Output the (X, Y) coordinate of the center of the cell containing the given text.  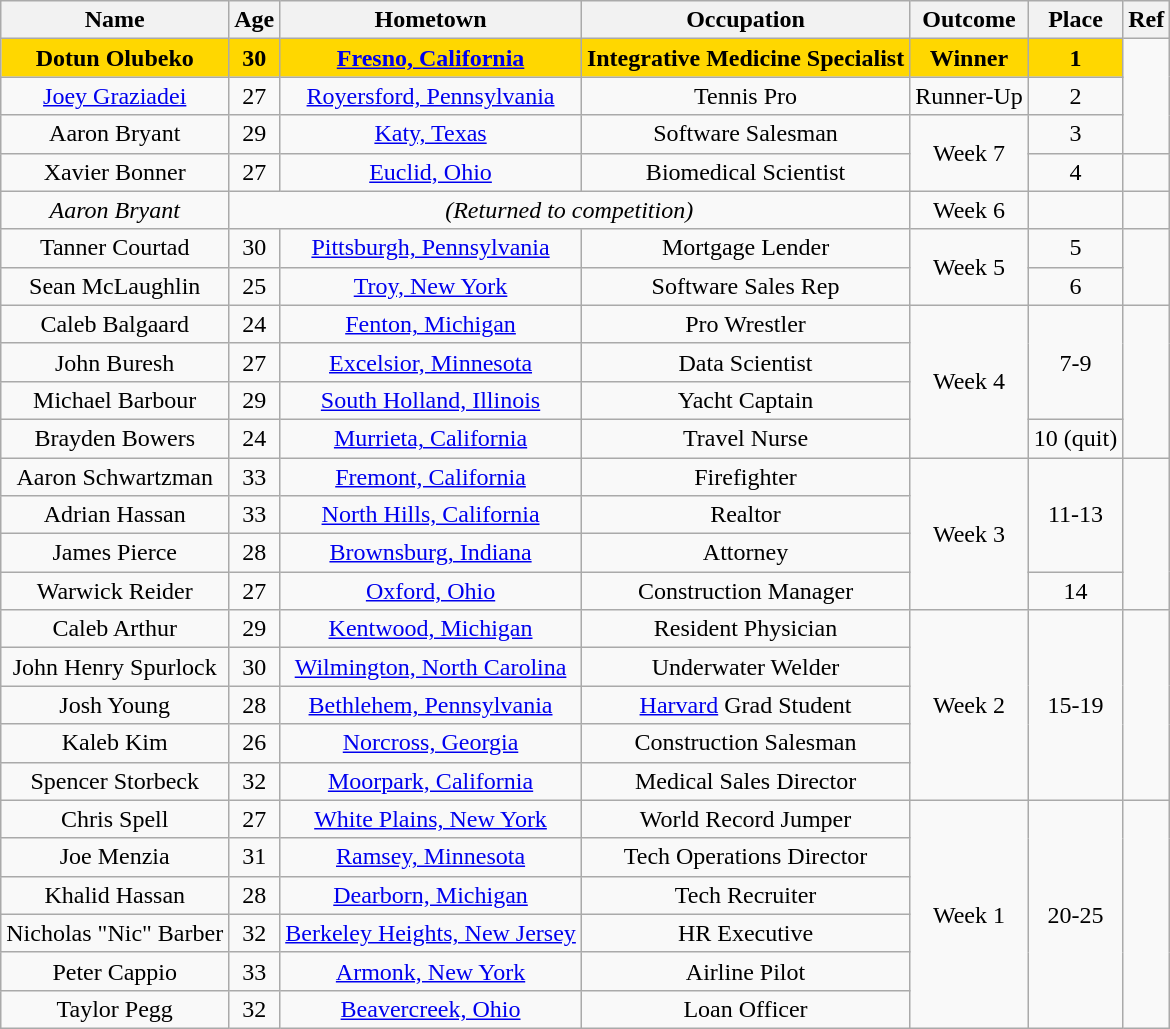
Excelsior, Minnesota (431, 362)
Tech Operations Director (745, 857)
North Hills, California (431, 515)
Fresno, California (431, 58)
6 (1075, 286)
Spencer Storbeck (115, 781)
Brownsburg, Indiana (431, 553)
1 (1075, 58)
Katy, Texas (431, 134)
Tennis Pro (745, 96)
Place (1075, 20)
Loan Officer (745, 1009)
Josh Young (115, 705)
Sean McLaughlin (115, 286)
Pittsburgh, Pennsylvania (431, 248)
7-9 (1075, 362)
26 (254, 743)
Firefighter (745, 477)
Euclid, Ohio (431, 172)
Data Scientist (745, 362)
Dearborn, Michigan (431, 895)
4 (1075, 172)
Adrian Hassan (115, 515)
Resident Physician (745, 629)
Week 2 (970, 705)
10 (quit) (1075, 438)
Medical Sales Director (745, 781)
Xavier Bonner (115, 172)
Moorpark, California (431, 781)
Joey Graziadei (115, 96)
Norcross, Georgia (431, 743)
Murrieta, California (431, 438)
Tanner Courtad (115, 248)
Underwater Welder (745, 667)
Tech Recruiter (745, 895)
Occupation (745, 20)
Construction Salesman (745, 743)
(Returned to competition) (570, 210)
Winner (970, 58)
Khalid Hassan (115, 895)
Peter Cappio (115, 971)
Michael Barbour (115, 400)
Week 5 (970, 267)
2 (1075, 96)
Hometown (431, 20)
Armonk, New York (431, 971)
20-25 (1075, 914)
Software Sales Rep (745, 286)
Construction Manager (745, 591)
31 (254, 857)
World Record Jumper (745, 819)
Biomedical Scientist (745, 172)
White Plains, New York (431, 819)
Royersford, Pennsylvania (431, 96)
Dotun Olubeko (115, 58)
Harvard Grad Student (745, 705)
25 (254, 286)
Aaron Schwartzman (115, 477)
Week 6 (970, 210)
Realtor (745, 515)
HR Executive (745, 933)
John Henry Spurlock (115, 667)
Troy, New York (431, 286)
Caleb Balgaard (115, 324)
Attorney (745, 553)
Mortgage Lender (745, 248)
Chris Spell (115, 819)
South Holland, Illinois (431, 400)
Fenton, Michigan (431, 324)
Age (254, 20)
Airline Pilot (745, 971)
John Buresh (115, 362)
Integrative Medicine Specialist (745, 58)
Fremont, California (431, 477)
Yacht Captain (745, 400)
Oxford, Ohio (431, 591)
14 (1075, 591)
11-13 (1075, 515)
Brayden Bowers (115, 438)
Pro Wrestler (745, 324)
Kaleb Kim (115, 743)
15-19 (1075, 705)
Week 3 (970, 534)
Kentwood, Michigan (431, 629)
Warwick Reider (115, 591)
Week 7 (970, 153)
3 (1075, 134)
Caleb Arthur (115, 629)
Joe Menzia (115, 857)
Name (115, 20)
James Pierce (115, 553)
Bethlehem, Pennsylvania (431, 705)
Travel Nurse (745, 438)
Ref (1146, 20)
Runner-Up (970, 96)
Nicholas "Nic" Barber (115, 933)
Wilmington, North Carolina (431, 667)
Week 1 (970, 914)
Berkeley Heights, New Jersey (431, 933)
Ramsey, Minnesota (431, 857)
5 (1075, 248)
Software Salesman (745, 134)
Outcome (970, 20)
Week 4 (970, 381)
Beavercreek, Ohio (431, 1009)
Taylor Pegg (115, 1009)
